Extract the [x, y] coordinate from the center of the cell holding the provided text.  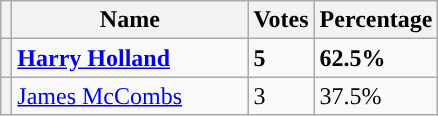
5 [281, 58]
Name [130, 20]
Votes [281, 20]
James McCombs [130, 96]
Percentage [376, 20]
62.5% [376, 58]
Harry Holland [130, 58]
37.5% [376, 96]
3 [281, 96]
